Find where the given text appears and provide that cell's center as [X, Y] coordinate. 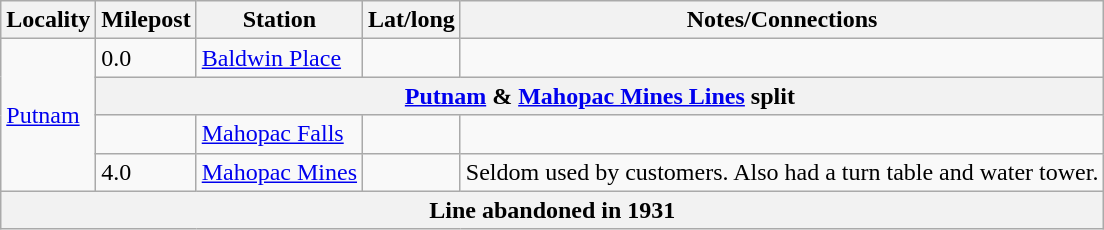
4.0 [146, 172]
Lat/long [412, 20]
0.0 [146, 58]
Locality [48, 20]
Putnam & Mahopac Mines Lines split [600, 96]
Station [279, 20]
Mahopac Falls [279, 134]
Baldwin Place [279, 58]
Line abandoned in 1931 [552, 210]
Notes/Connections [782, 20]
Milepost [146, 20]
Seldom used by customers. Also had a turn table and water tower. [782, 172]
Mahopac Mines [279, 172]
Putnam [48, 115]
